Output the (X, Y) coordinate of the center of the cell containing the given text.  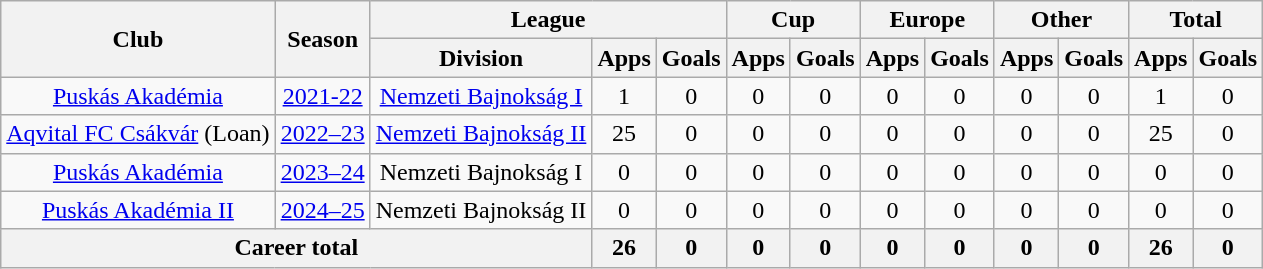
Europe (927, 20)
Puskás Akadémia II (138, 210)
Career total (296, 248)
Division (481, 58)
2022–23 (322, 134)
Other (1061, 20)
Cup (793, 20)
League (548, 20)
2024–25 (322, 210)
Total (1196, 20)
Aqvital FC Csákvár (Loan) (138, 134)
2021-22 (322, 96)
2023–24 (322, 172)
Season (322, 39)
Club (138, 39)
